Extract the (X, Y) coordinate from the center of the cell holding the provided text.  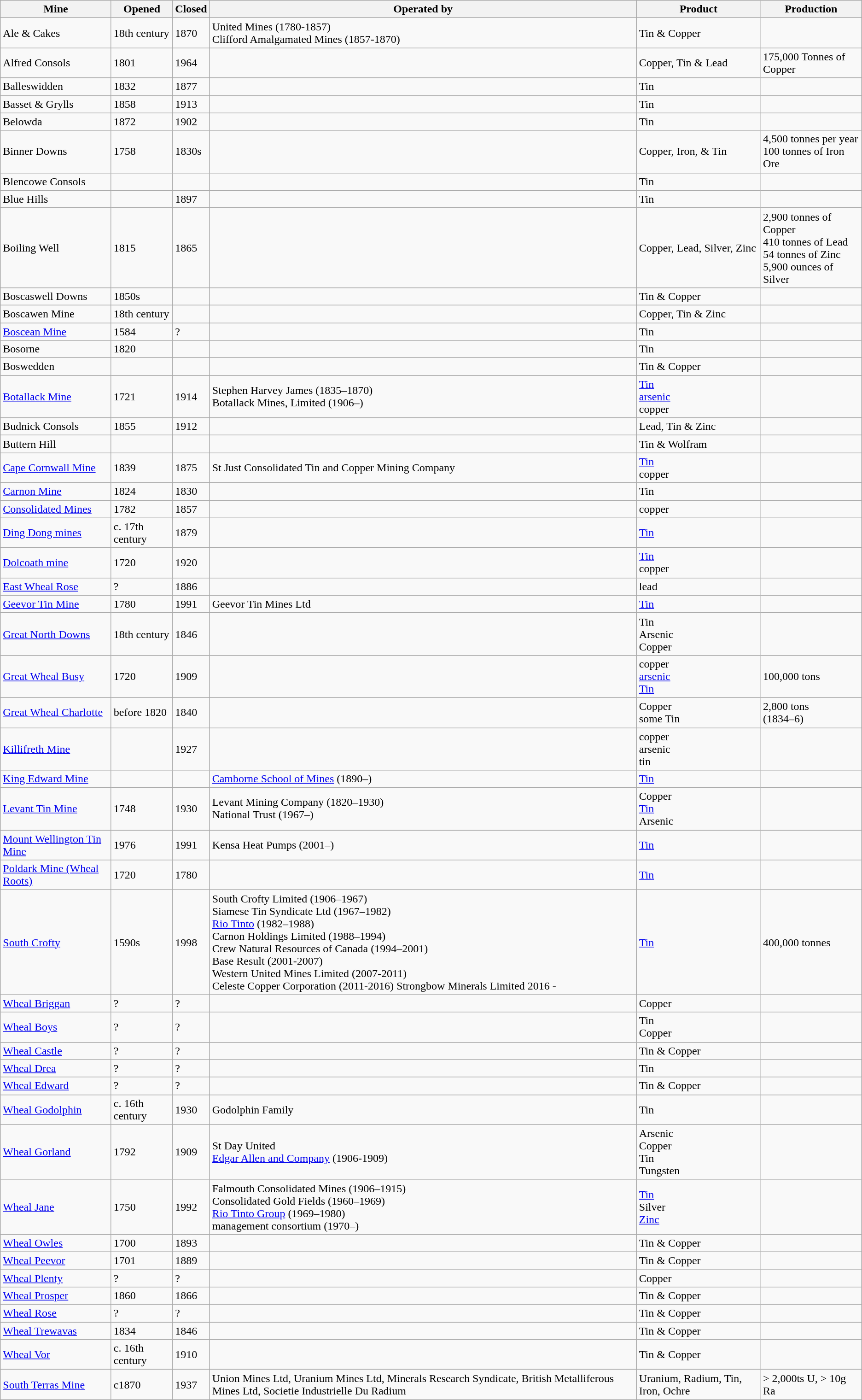
1877 (191, 87)
King Edward Mine (56, 779)
copper arsenic tin (698, 749)
Closed (191, 9)
Kensa Heat Pumps (2001–) (423, 845)
1902 (191, 122)
1820 (142, 349)
Levant Mining Company (1820–1930) National Trust (1967–) (423, 809)
1855 (142, 427)
Wheal Rose (56, 1313)
Uranium, Radium, Tin, Iron, Ochre (698, 1385)
1839 (142, 468)
Wheal Drea (56, 1068)
Wheal Peevor (56, 1260)
Mount Wellington Tin Mine (56, 845)
1840 (191, 712)
Copper some Tin (698, 712)
1992 (191, 1207)
South Terras Mine (56, 1385)
400,000 tonnes (811, 943)
Copper, Tin & Zinc (698, 314)
1830s (191, 152)
Levant Tin Mine (56, 809)
Wheal Trewavas (56, 1331)
Basset & Grylls (56, 104)
Boscawen Mine (56, 314)
Alfred Consols (56, 63)
1976 (142, 845)
lead (698, 586)
Ale & Cakes (56, 33)
1850s (142, 296)
Tin Arsenic Copper (698, 634)
1889 (191, 1260)
1584 (142, 331)
Geevor Tin Mine (56, 604)
Carnon Mine (56, 492)
Arsenic Copper Tin Tungsten (698, 1152)
Lead, Tin & Zinc (698, 427)
South Crofty (56, 943)
Boswedden (56, 367)
Consolidated Mines (56, 509)
Wheal Gorland (56, 1152)
1897 (191, 199)
Product (698, 9)
1893 (191, 1243)
1910 (191, 1354)
1748 (142, 809)
1858 (142, 104)
Boiling Well (56, 248)
2,800 tons (1834–6) (811, 712)
Budnick Consols (56, 427)
Wheal Boys (56, 1027)
Opened (142, 9)
1750 (142, 1207)
Wheal Plenty (56, 1278)
Copper Tin Arsenic (698, 809)
Wheal Prosper (56, 1296)
1875 (191, 468)
1815 (142, 248)
Boscaswell Downs (56, 296)
1857 (191, 509)
Wheal Briggan (56, 1003)
Great North Downs (56, 634)
Buttern Hill (56, 444)
Wheal Castle (56, 1051)
c. 17th century (142, 533)
1912 (191, 427)
1865 (191, 248)
Dolcoath mine (56, 563)
1834 (142, 1331)
Copper, Lead, Silver, Zinc (698, 248)
Copper, Iron, & Tin (698, 152)
1590s (142, 943)
Camborne School of Mines (1890–) (423, 779)
East Wheal Rose (56, 586)
St Day United Edgar Allen and Company (1906-1909) (423, 1152)
1879 (191, 533)
1927 (191, 749)
Killifreth Mine (56, 749)
c1870 (142, 1385)
Tin Copper (698, 1027)
175,000 Tonnes of Copper (811, 63)
Botallack Mine (56, 397)
Great Wheal Charlotte (56, 712)
1830 (191, 492)
1913 (191, 104)
1920 (191, 563)
Tin & Wolfram (698, 444)
Binner Downs (56, 152)
1721 (142, 397)
Blue Hills (56, 199)
Mine (56, 9)
1998 (191, 943)
Stephen Harvey James (1835–1870) Botallack Mines, Limited (1906–) (423, 397)
Belowda (56, 122)
Wheal Jane (56, 1207)
1792 (142, 1152)
Wheal Godolphin (56, 1109)
Poldark Mine (Wheal Roots) (56, 875)
copper arsenic Tin (698, 676)
Boscean Mine (56, 331)
Operated by (423, 9)
Wheal Owles (56, 1243)
Geevor Tin Mines Ltd (423, 604)
Tin Silver Zinc (698, 1207)
copper (698, 509)
Great Wheal Busy (56, 676)
Godolphin Family (423, 1109)
1700 (142, 1243)
1782 (142, 509)
Balleswidden (56, 87)
St Just Consolidated Tin and Copper Mining Company (423, 468)
Bosorne (56, 349)
Cape Cornwall Mine (56, 468)
Production (811, 9)
United Mines (1780-1857)Clifford Amalgamated Mines (1857-1870) (423, 33)
4,500 tonnes per year100 tonnes of Iron Ore (811, 152)
1758 (142, 152)
1886 (191, 586)
1866 (191, 1296)
Tin arsenic copper (698, 397)
Wheal Edward (56, 1086)
2,900 tonnes of Copper 410 tonnes of Lead 54 tonnes of Zinc 5,900 ounces of Silver (811, 248)
1860 (142, 1296)
1801 (142, 63)
Blencowe Consols (56, 182)
1914 (191, 397)
Union Mines Ltd, Uranium Mines Ltd, Minerals Research Syndicate, British Metalliferous Mines Ltd, Societie Industrielle Du Radium (423, 1385)
> 2,000ts U, > 10g Ra (811, 1385)
Ding Dong mines (56, 533)
1701 (142, 1260)
Falmouth Consolidated Mines (1906–1915) Consolidated Gold Fields (1960–1969) Rio Tinto Group (1969–1980) management consortium (1970–) (423, 1207)
Wheal Vor (56, 1354)
1824 (142, 492)
1870 (191, 33)
before 1820 (142, 712)
Copper, Tin & Lead (698, 63)
1832 (142, 87)
1937 (191, 1385)
1964 (191, 63)
1872 (142, 122)
100,000 tons (811, 676)
